Return (X, Y) of the center of cell containing provided text 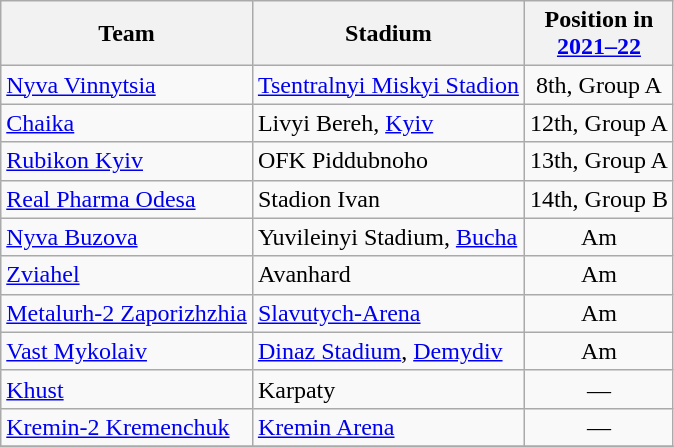
Kremin Arena (388, 427)
Zviahel (127, 275)
Avanhard (388, 275)
Rubikon Kyiv (127, 161)
Livyi Bereh, Kyiv (388, 123)
Dinaz Stadium, Demydiv (388, 351)
Chaika (127, 123)
Stadium (388, 34)
Karpaty (388, 389)
13th, Group A (598, 161)
Nyva Vinnytsia (127, 85)
Position in2021–22 (598, 34)
Slavutych-Arena (388, 313)
Tsentralnyi Miskyi Stadion (388, 85)
14th, Group B (598, 199)
OFK Piddubnoho (388, 161)
Vast Mykolaiv (127, 351)
8th, Group A (598, 85)
Real Pharma Odesa (127, 199)
Kremin-2 Kremenchuk (127, 427)
Team (127, 34)
Nyva Buzova (127, 237)
Yuvileinyi Stadium, Bucha (388, 237)
Stadion Ivan (388, 199)
Khust (127, 389)
Metalurh-2 Zaporizhzhia (127, 313)
12th, Group A (598, 123)
